From the cell containing the given text, extract its center point as (X, Y) coordinate. 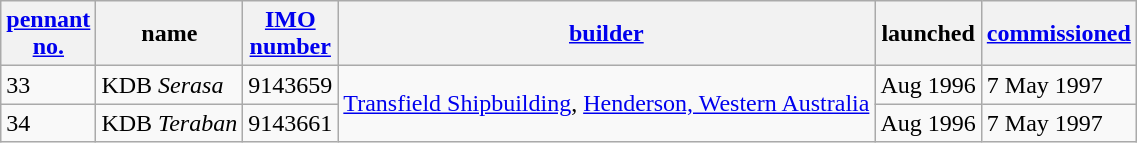
builder (606, 34)
KDB Serasa (170, 85)
pennantno. (48, 34)
Transfield Shipbuilding, Henderson, Western Australia (606, 104)
34 (48, 123)
launched (928, 34)
IMOnumber (290, 34)
KDB Teraban (170, 123)
9143661 (290, 123)
commissioned (1058, 34)
name (170, 34)
33 (48, 85)
9143659 (290, 85)
